Return [x, y] of the center of cell containing provided text 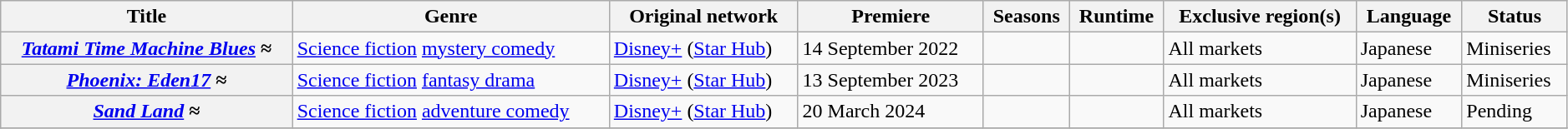
Status [1515, 17]
Seasons [1026, 17]
Exclusive region(s) [1260, 17]
Tatami Time Machine Blues ≈ [147, 48]
20 March 2024 [891, 112]
13 September 2023 [891, 80]
14 September 2022 [891, 48]
Pending [1515, 112]
Phoenix: Eden17 ≈ [147, 80]
Science fiction adventure comedy [451, 112]
Science fiction fantasy drama [451, 80]
Genre [451, 17]
Runtime [1116, 17]
Premiere [891, 17]
Science fiction mystery comedy [451, 48]
Sand Land ≈ [147, 112]
Title [147, 17]
Language [1408, 17]
Original network [703, 17]
